Extract the [x, y] coordinate from the center of the cell holding the provided text.  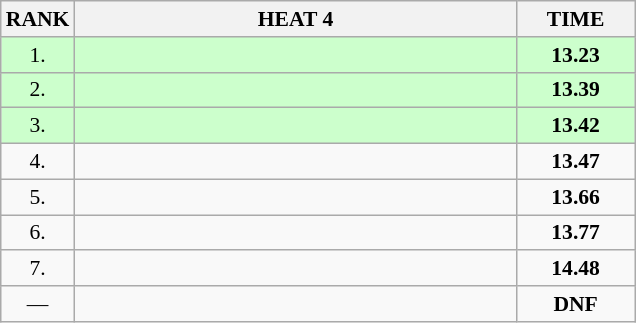
2. [38, 90]
7. [38, 269]
3. [38, 126]
13.42 [576, 126]
13.66 [576, 197]
13.47 [576, 162]
6. [38, 233]
HEAT 4 [295, 19]
5. [38, 197]
RANK [38, 19]
13.39 [576, 90]
13.23 [576, 55]
13.77 [576, 233]
DNF [576, 304]
— [38, 304]
1. [38, 55]
4. [38, 162]
TIME [576, 19]
14.48 [576, 269]
